Find where the given text appears and provide that cell's center as (x, y) coordinate. 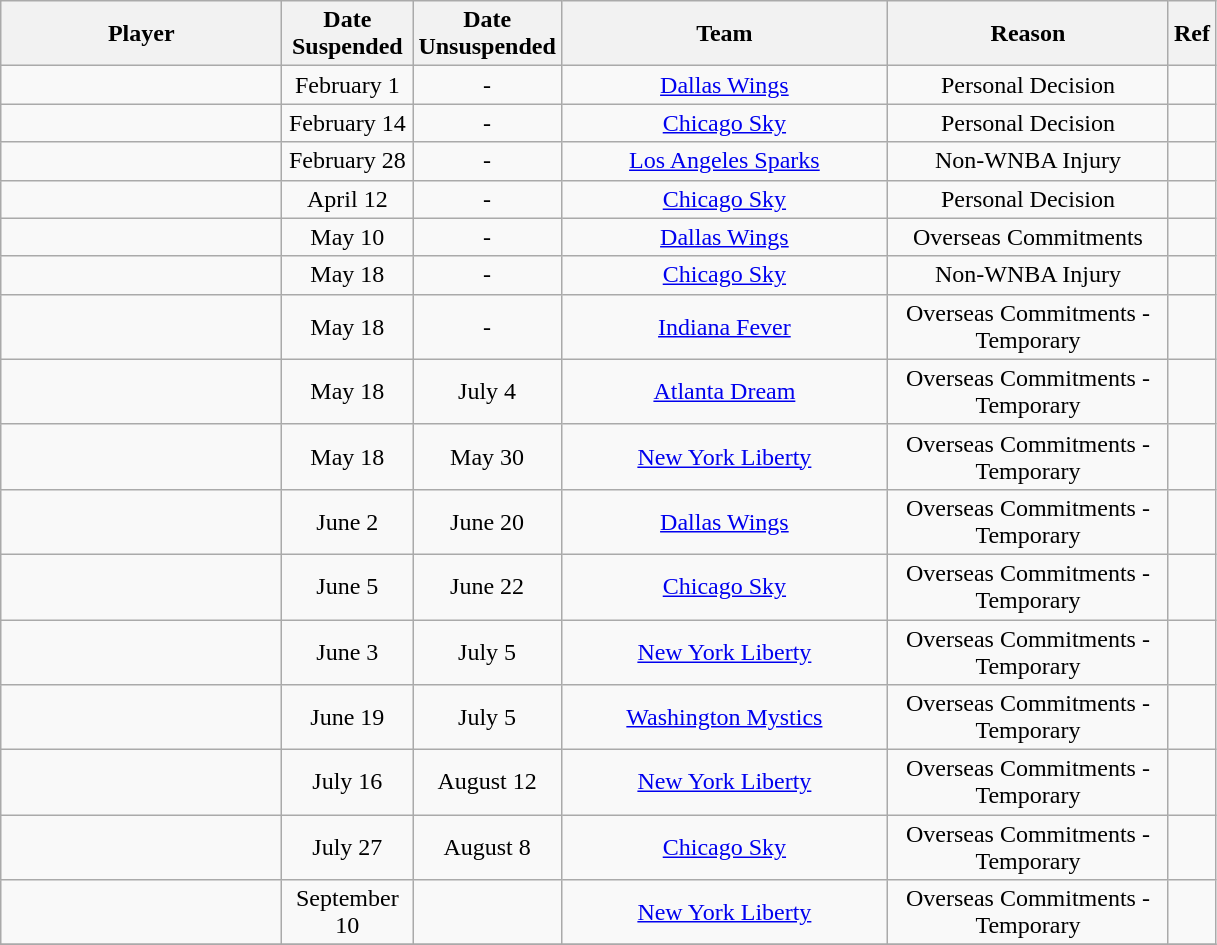
Washington Mystics (724, 718)
Team (724, 34)
Atlanta Dream (724, 392)
Overseas Commitments (1028, 237)
August 8 (487, 848)
Indiana Fever (724, 326)
April 12 (348, 199)
Los Angeles Sparks (724, 161)
February 1 (348, 85)
February 28 (348, 161)
June 2 (348, 522)
September 10 (348, 912)
August 12 (487, 782)
June 22 (487, 586)
February 14 (348, 123)
July 16 (348, 782)
Ref (1192, 34)
Date Unsuspended (487, 34)
June 3 (348, 652)
May 10 (348, 237)
Reason (1028, 34)
June 5 (348, 586)
July 4 (487, 392)
June 19 (348, 718)
Player (142, 34)
Date Suspended (348, 34)
May 30 (487, 456)
June 20 (487, 522)
July 27 (348, 848)
